Identify which cell holds the provided text, then report its (X, Y) central coordinate. 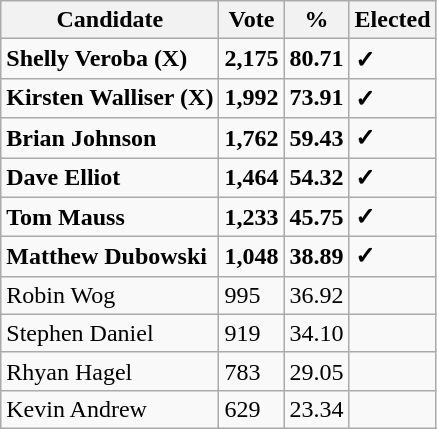
919 (252, 333)
Brian Johnson (110, 138)
1,992 (252, 98)
Matthew Dubowski (110, 257)
29.05 (316, 371)
36.92 (316, 295)
Vote (252, 20)
Kirsten Walliser (X) (110, 98)
54.32 (316, 178)
% (316, 20)
Rhyan Hagel (110, 371)
23.34 (316, 409)
Robin Wog (110, 295)
783 (252, 371)
59.43 (316, 138)
Tom Mauss (110, 217)
45.75 (316, 217)
1,464 (252, 178)
Elected (392, 20)
Stephen Daniel (110, 333)
80.71 (316, 59)
629 (252, 409)
1,762 (252, 138)
38.89 (316, 257)
73.91 (316, 98)
1,233 (252, 217)
Kevin Andrew (110, 409)
34.10 (316, 333)
Candidate (110, 20)
1,048 (252, 257)
Dave Elliot (110, 178)
Shelly Veroba (X) (110, 59)
2,175 (252, 59)
995 (252, 295)
